Scan for the cell matching the given text and deliver its [x, y] coordinate at center. 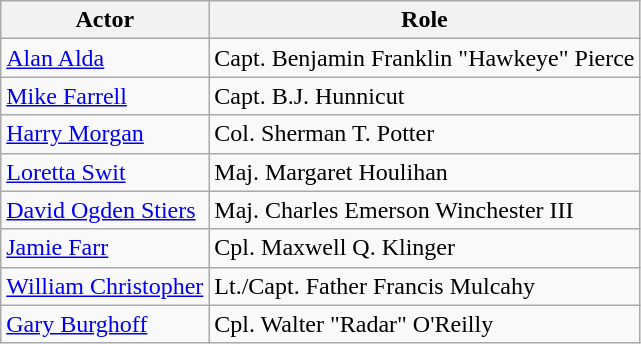
David Ogden Stiers [105, 210]
Loretta Swit [105, 172]
Alan Alda [105, 58]
William Christopher [105, 286]
Cpl. Walter "Radar" O'Reilly [424, 324]
Jamie Farr [105, 248]
Maj. Margaret Houlihan [424, 172]
Mike Farrell [105, 96]
Actor [105, 20]
Maj. Charles Emerson Winchester III [424, 210]
Role [424, 20]
Capt. Benjamin Franklin "Hawkeye" Pierce [424, 58]
Col. Sherman T. Potter [424, 134]
Gary Burghoff [105, 324]
Cpl. Maxwell Q. Klinger [424, 248]
Harry Morgan [105, 134]
Capt. B.J. Hunnicut [424, 96]
Lt./Capt. Father Francis Mulcahy [424, 286]
